From the cell containing the given text, extract its center point as [X, Y] coordinate. 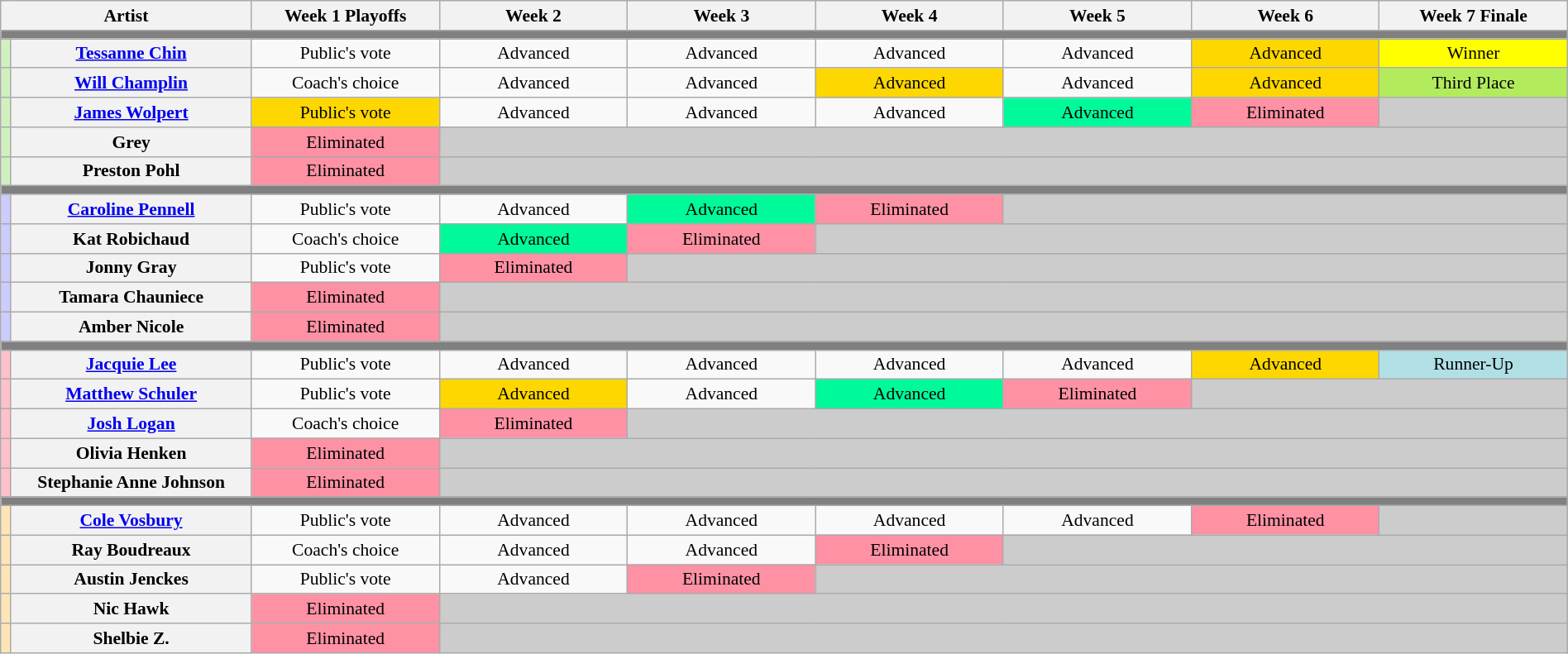
Matthew Schuler [131, 394]
Runner-Up [1474, 365]
Jacquie Lee [131, 365]
Week 2 [533, 16]
Week 3 [721, 16]
Caroline Pennell [131, 209]
James Wolpert [131, 112]
Cole Vosbury [131, 521]
Amber Nicole [131, 327]
Winner [1474, 54]
Week 6 [1285, 16]
Preston Pohl [131, 171]
Austin Jenckes [131, 580]
Week 5 [1097, 16]
Jonny Gray [131, 268]
Week 1 Playoffs [346, 16]
Josh Logan [131, 424]
Shelbie Z. [131, 638]
Will Champlin [131, 84]
Week 4 [910, 16]
Grey [131, 142]
Tessanne Chin [131, 54]
Kat Robichaud [131, 239]
Olivia Henken [131, 453]
Tamara Chauniece [131, 298]
Ray Boudreaux [131, 550]
Nic Hawk [131, 609]
Artist [126, 16]
Stephanie Anne Johnson [131, 483]
Week 7 Finale [1474, 16]
Third Place [1474, 84]
